Determine the [x, y] coordinate at the center of the cell enclosing the given text.  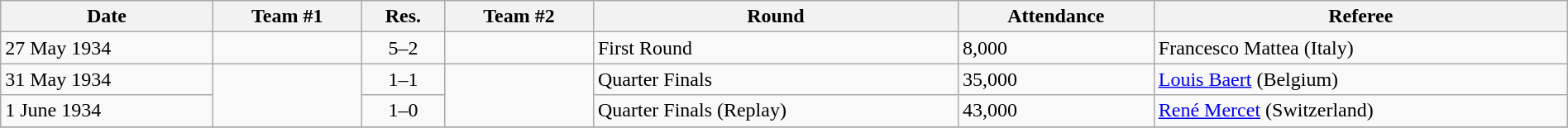
5–2 [403, 48]
27 May 1934 [108, 48]
Round [776, 17]
Referee [1360, 17]
Quarter Finals [776, 79]
Francesco Mattea (Italy) [1360, 48]
Res. [403, 17]
Quarter Finals (Replay) [776, 111]
1 June 1934 [108, 111]
First Round [776, 48]
René Mercet (Switzerland) [1360, 111]
Team #2 [519, 17]
1–1 [403, 79]
Louis Baert (Belgium) [1360, 79]
Attendance [1055, 17]
31 May 1934 [108, 79]
Team #1 [287, 17]
Date [108, 17]
1–0 [403, 111]
8,000 [1055, 48]
35,000 [1055, 79]
43,000 [1055, 111]
